Provide the [X, Y] coordinate of the cell's center where the given text is located.  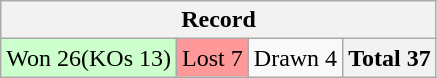
Lost 7 [213, 58]
Record [218, 20]
Drawn 4 [295, 58]
Total 37 [390, 58]
Won 26(KOs 13) [89, 58]
